Locate the cell with the specified text and output its [x, y] center coordinate. 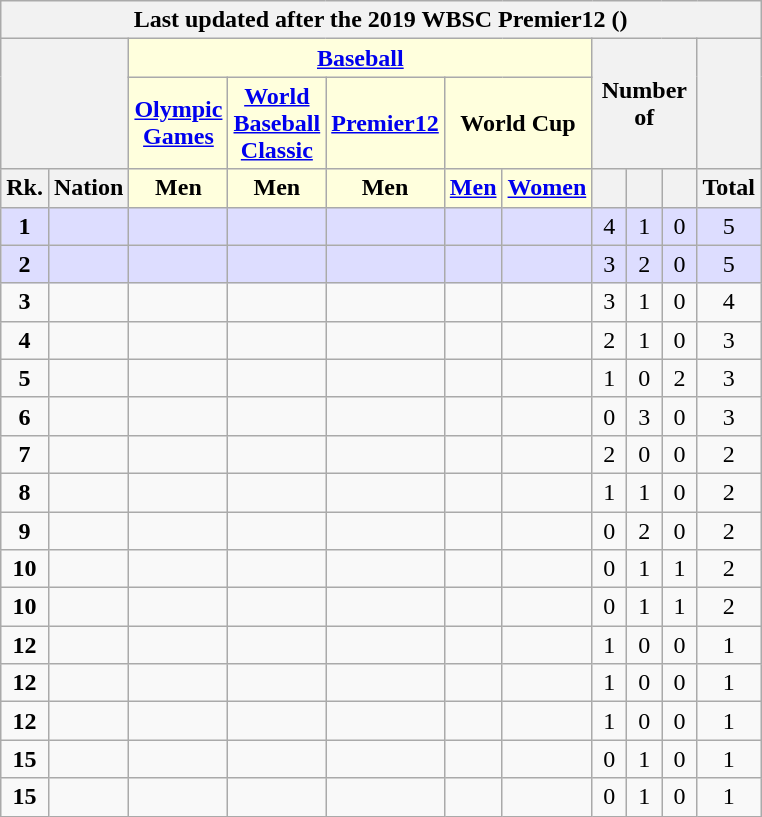
Total [729, 188]
6 [25, 416]
Premier12 [386, 123]
9 [25, 531]
World Baseball Classic [277, 123]
7 [25, 454]
Last updated after the 2019 WBSC Premier12 () [381, 20]
Olympic Games [178, 123]
8 [25, 492]
Number of [644, 104]
World Cup [518, 123]
Rk. [25, 188]
Women [547, 188]
Nation [88, 188]
Baseball [360, 58]
